Identify which cell holds the provided text, then report its (X, Y) central coordinate. 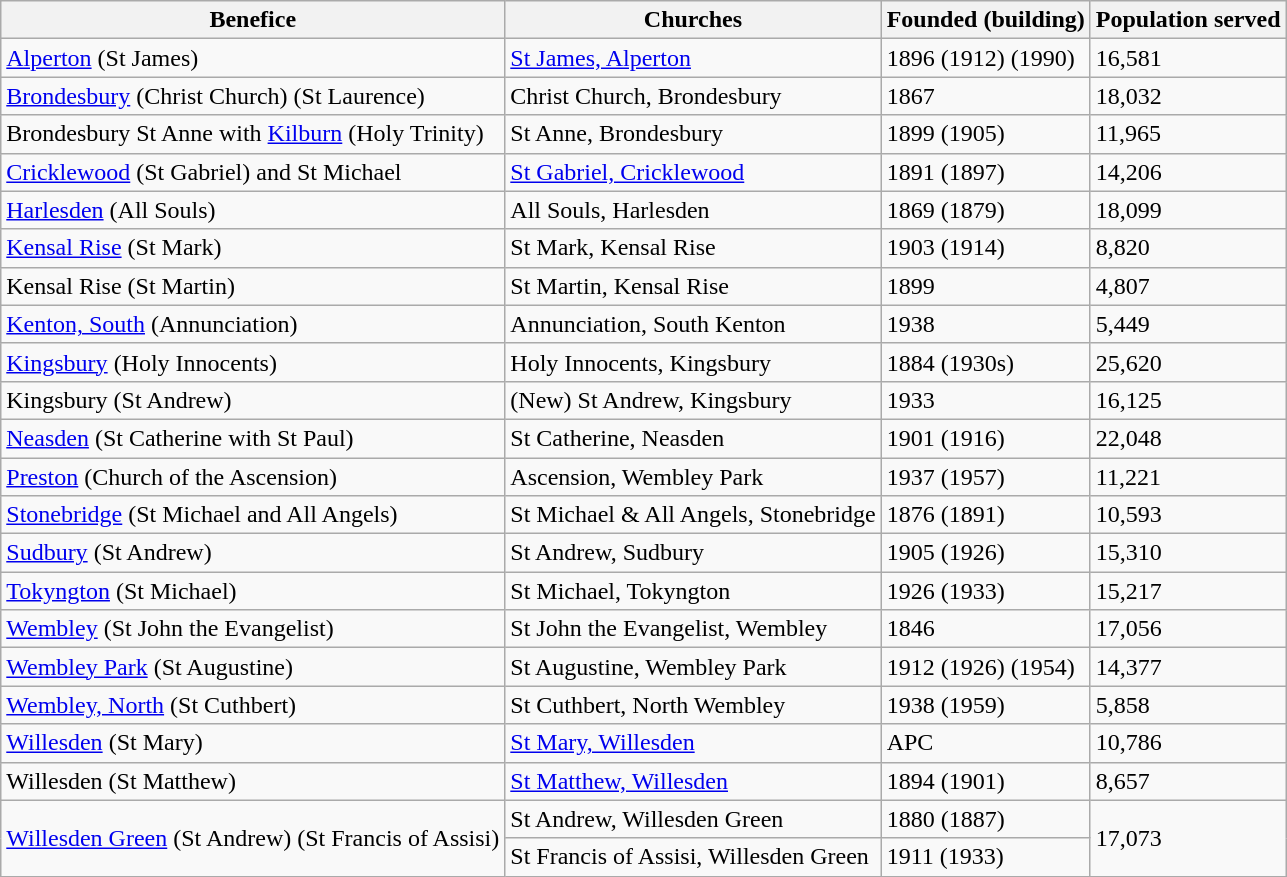
St Anne, Brondesbury (693, 134)
16,125 (1188, 400)
14,377 (1188, 667)
Kingsbury (St Andrew) (253, 400)
1926 (1933) (986, 591)
1938 (1959) (986, 705)
14,206 (1188, 172)
16,581 (1188, 58)
St Catherine, Neasden (693, 438)
8,657 (1188, 781)
Alperton (St James) (253, 58)
Wembley Park (St Augustine) (253, 667)
Founded (building) (986, 20)
Wembley (St John the Evangelist) (253, 629)
St John the Evangelist, Wembley (693, 629)
1933 (986, 400)
17,073 (1188, 838)
4,807 (1188, 286)
Kingsbury (Holy Innocents) (253, 362)
15,310 (1188, 553)
Tokyngton (St Michael) (253, 591)
St Andrew, Sudbury (693, 553)
10,786 (1188, 743)
1903 (1914) (986, 248)
1901 (1916) (986, 438)
1869 (1879) (986, 210)
11,965 (1188, 134)
Neasden (St Catherine with St Paul) (253, 438)
Preston (Church of the Ascension) (253, 477)
15,217 (1188, 591)
St Michael & All Angels, Stonebridge (693, 515)
St Augustine, Wembley Park (693, 667)
St Mary, Willesden (693, 743)
St Andrew, Willesden Green (693, 819)
18,032 (1188, 96)
Kensal Rise (St Mark) (253, 248)
Benefice (253, 20)
1867 (986, 96)
1891 (1897) (986, 172)
1876 (1891) (986, 515)
Brondesbury (Christ Church) (St Laurence) (253, 96)
5,858 (1188, 705)
Willesden (St Mary) (253, 743)
1937 (1957) (986, 477)
10,593 (1188, 515)
St Francis of Assisi, Willesden Green (693, 857)
Churches (693, 20)
St Mark, Kensal Rise (693, 248)
Christ Church, Brondesbury (693, 96)
1894 (1901) (986, 781)
1899 (1905) (986, 134)
1912 (1926) (1954) (986, 667)
Brondesbury St Anne with Kilburn (Holy Trinity) (253, 134)
1884 (1930s) (986, 362)
APC (986, 743)
Stonebridge (St Michael and All Angels) (253, 515)
Kenton, South (Annunciation) (253, 324)
Sudbury (St Andrew) (253, 553)
Annunciation, South Kenton (693, 324)
Willesden Green (St Andrew) (St Francis of Assisi) (253, 838)
1899 (986, 286)
11,221 (1188, 477)
1846 (986, 629)
(New) St Andrew, Kingsbury (693, 400)
Cricklewood (St Gabriel) and St Michael (253, 172)
8,820 (1188, 248)
St Cuthbert, North Wembley (693, 705)
Harlesden (All Souls) (253, 210)
Kensal Rise (St Martin) (253, 286)
1911 (1933) (986, 857)
17,056 (1188, 629)
1938 (986, 324)
St Martin, Kensal Rise (693, 286)
22,048 (1188, 438)
1905 (1926) (986, 553)
18,099 (1188, 210)
Willesden (St Matthew) (253, 781)
All Souls, Harlesden (693, 210)
St Matthew, Willesden (693, 781)
Ascension, Wembley Park (693, 477)
1896 (1912) (1990) (986, 58)
St James, Alperton (693, 58)
1880 (1887) (986, 819)
5,449 (1188, 324)
St Gabriel, Cricklewood (693, 172)
Wembley, North (St Cuthbert) (253, 705)
Population served (1188, 20)
St Michael, Tokyngton (693, 591)
25,620 (1188, 362)
Holy Innocents, Kingsbury (693, 362)
